Pinpoint the cell where the given text exists, returning its (X, Y) midpoint coordinate. 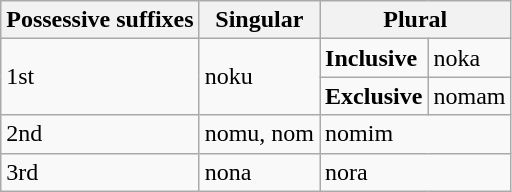
nona (259, 172)
3rd (100, 172)
nomim (416, 134)
Inclusive (374, 58)
Plural (416, 20)
nomu, nom (259, 134)
noka (470, 58)
nora (416, 172)
Possessive suffixes (100, 20)
noku (259, 77)
2nd (100, 134)
nomam (470, 96)
1st (100, 77)
Exclusive (374, 96)
Singular (259, 20)
